Output the [X, Y] coordinate of the center of the cell containing the given text.  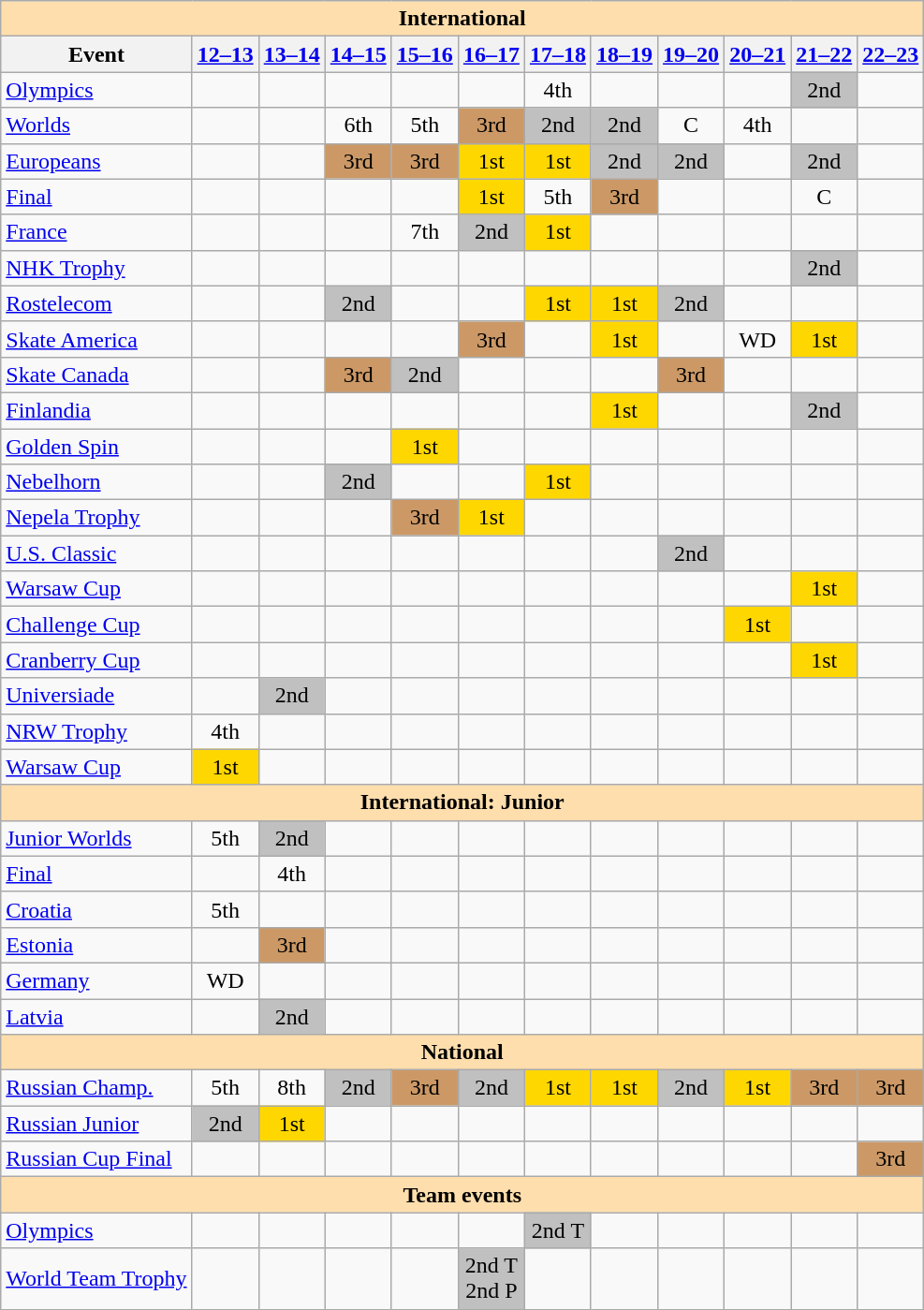
Event [96, 54]
Junior Worlds [96, 838]
Skate America [96, 339]
NHK Trophy [96, 268]
Russian Champ. [96, 1088]
Finlandia [96, 410]
NRW Trophy [96, 731]
Skate Canada [96, 375]
Estonia [96, 945]
Universiade [96, 696]
Russian Junior [96, 1124]
International [462, 19]
Russian Cup Final [96, 1159]
Cranberry Cup [96, 660]
France [96, 232]
Latvia [96, 1016]
21–22 [824, 54]
2nd T 2nd P [491, 1279]
15–16 [425, 54]
14–15 [358, 54]
Germany [96, 980]
19–20 [691, 54]
16–17 [491, 54]
8th [292, 1088]
Croatia [96, 909]
Golden Spin [96, 447]
20–21 [758, 54]
2nd T [558, 1230]
7th [425, 232]
Europeans [96, 161]
Worlds [96, 125]
22–23 [891, 54]
World Team Trophy [96, 1279]
International: Junior [462, 802]
U.S. Classic [96, 553]
Challenge Cup [96, 625]
17–18 [558, 54]
Nepela Trophy [96, 518]
12–13 [225, 54]
Nebelhorn [96, 482]
Rostelecom [96, 303]
National [462, 1052]
13–14 [292, 54]
18–19 [623, 54]
Team events [462, 1195]
6th [358, 125]
